Pinpoint the cell where the given text exists, returning its (x, y) midpoint coordinate. 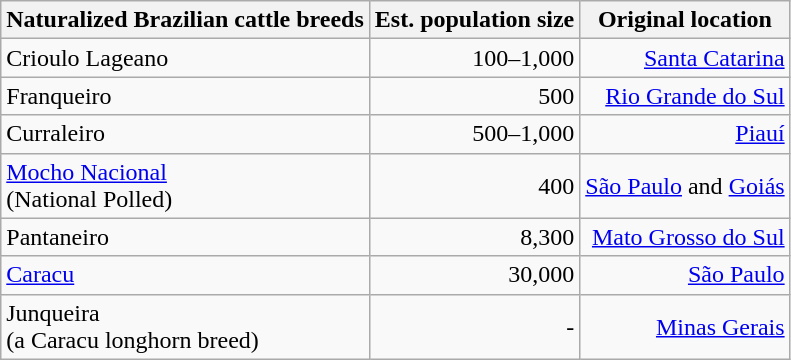
Curraleiro (186, 134)
500 (474, 96)
Mocho Nacional(National Polled) (186, 186)
Naturalized Brazilian cattle breeds (186, 20)
Original location (685, 20)
500–1,000 (474, 134)
São Paulo (685, 275)
Crioulo Lageano (186, 58)
8,300 (474, 237)
Est. population size (474, 20)
Mato Grosso do Sul (685, 237)
Santa Catarina (685, 58)
Pantaneiro (186, 237)
Junqueira(a Caracu longhorn breed) (186, 326)
400 (474, 186)
Rio Grande do Sul (685, 96)
Piauí (685, 134)
Caracu (186, 275)
- (474, 326)
30,000 (474, 275)
Minas Gerais (685, 326)
São Paulo and Goiás (685, 186)
Franqueiro (186, 96)
100–1,000 (474, 58)
